Scan for the cell matching the given text and deliver its (x, y) coordinate at center. 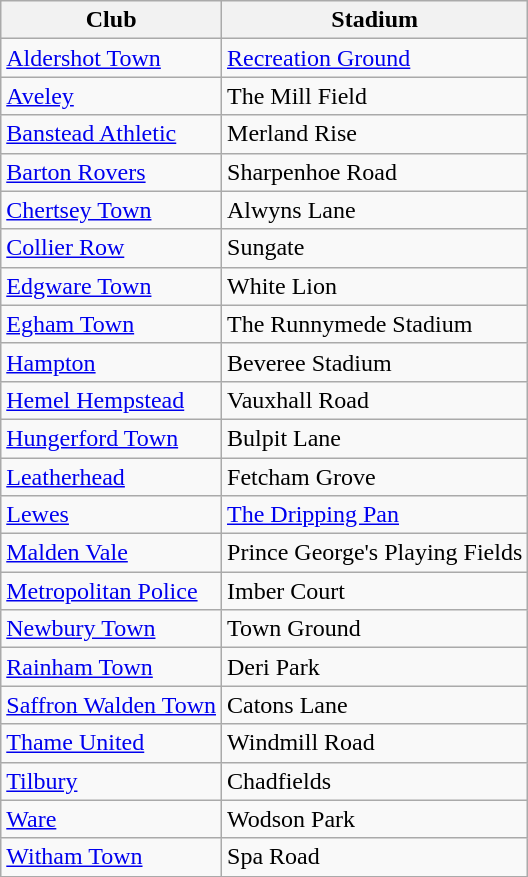
Hemel Hempstead (112, 400)
Thame United (112, 743)
Fetcham Grove (375, 477)
Spa Road (375, 857)
Chadfields (375, 781)
Windmill Road (375, 743)
Club (112, 20)
Merland Rise (375, 134)
The Mill Field (375, 96)
Saffron Walden Town (112, 705)
Metropolitan Police (112, 591)
Deri Park (375, 667)
Aveley (112, 96)
Witham Town (112, 857)
Catons Lane (375, 705)
Rainham Town (112, 667)
Banstead Athletic (112, 134)
Edgware Town (112, 286)
Hampton (112, 362)
Imber Court (375, 591)
Malden Vale (112, 553)
Prince George's Playing Fields (375, 553)
Newbury Town (112, 629)
Stadium (375, 20)
Tilbury (112, 781)
Egham Town (112, 324)
The Runnymede Stadium (375, 324)
Collier Row (112, 248)
Alwyns Lane (375, 210)
Town Ground (375, 629)
Aldershot Town (112, 58)
Sharpenhoe Road (375, 172)
Barton Rovers (112, 172)
Leatherhead (112, 477)
White Lion (375, 286)
Ware (112, 819)
Hungerford Town (112, 438)
Beveree Stadium (375, 362)
Chertsey Town (112, 210)
Recreation Ground (375, 58)
The Dripping Pan (375, 515)
Vauxhall Road (375, 400)
Bulpit Lane (375, 438)
Lewes (112, 515)
Sungate (375, 248)
Wodson Park (375, 819)
